Extract the [x, y] coordinate from the center of the cell holding the provided text.  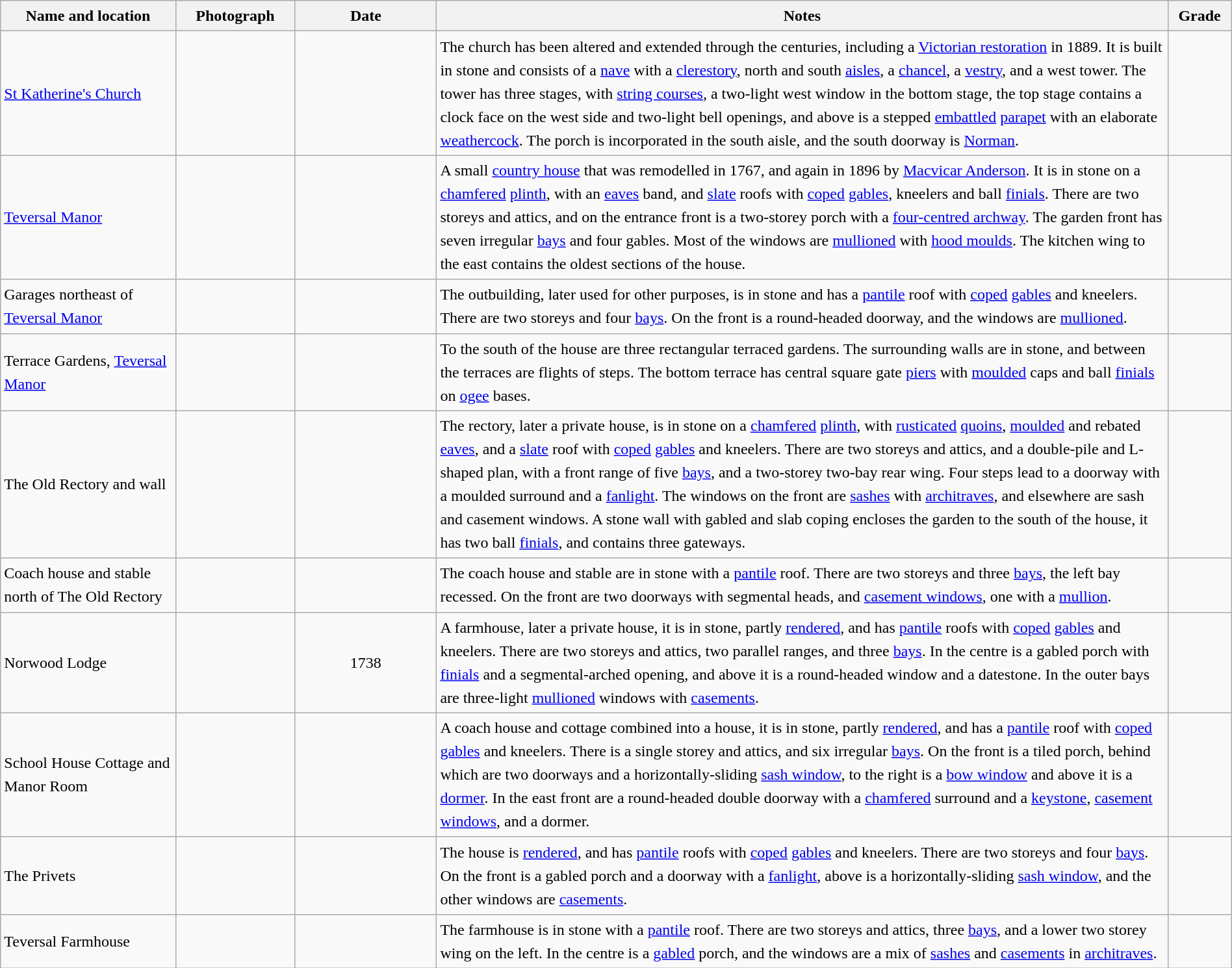
Grade [1200, 16]
Notes [802, 16]
Coach house and stable north of The Old Rectory [88, 585]
Date [366, 16]
Norwood Lodge [88, 663]
1738 [366, 663]
Teversal Manor [88, 217]
Name and location [88, 16]
Terrace Gardens, Teversal Manor [88, 372]
Garages northeast of Teversal Manor [88, 307]
Teversal Farmhouse [88, 941]
The Old Rectory and wall [88, 485]
Photograph [235, 16]
The Privets [88, 876]
School House Cottage and Manor Room [88, 774]
St Katherine's Church [88, 94]
